Output the [X, Y] coordinate of the center of the cell containing the given text.  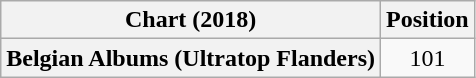
Chart (2018) [191, 20]
Belgian Albums (Ultratop Flanders) [191, 58]
101 [428, 58]
Position [428, 20]
